Output the (x, y) coordinate of the center of the cell containing the given text.  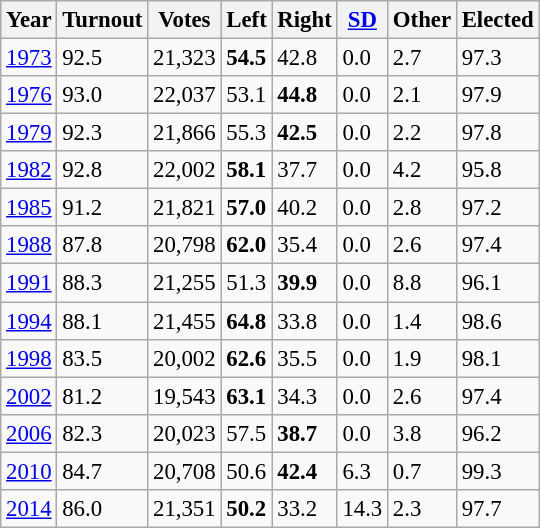
20,798 (184, 245)
Votes (184, 20)
97.9 (498, 95)
96.2 (498, 433)
4.2 (422, 170)
1.9 (422, 358)
97.3 (498, 58)
Other (422, 20)
50.6 (246, 471)
2.8 (422, 208)
1982 (29, 170)
0.7 (422, 471)
Right (304, 20)
97.7 (498, 509)
20,708 (184, 471)
82.3 (102, 433)
92.3 (102, 133)
2.1 (422, 95)
1976 (29, 95)
57.0 (246, 208)
33.2 (304, 509)
2006 (29, 433)
37.7 (304, 170)
22,037 (184, 95)
39.9 (304, 283)
21,821 (184, 208)
21,866 (184, 133)
14.3 (362, 509)
44.8 (304, 95)
84.7 (102, 471)
34.3 (304, 396)
1991 (29, 283)
38.7 (304, 433)
2.7 (422, 58)
3.8 (422, 433)
2.3 (422, 509)
93.0 (102, 95)
22,002 (184, 170)
98.1 (498, 358)
1985 (29, 208)
1994 (29, 321)
42.4 (304, 471)
91.2 (102, 208)
1979 (29, 133)
Left (246, 20)
88.1 (102, 321)
1.4 (422, 321)
87.8 (102, 245)
1998 (29, 358)
Elected (498, 20)
42.5 (304, 133)
8.8 (422, 283)
99.3 (498, 471)
2.2 (422, 133)
95.8 (498, 170)
35.5 (304, 358)
Year (29, 20)
50.2 (246, 509)
92.8 (102, 170)
55.3 (246, 133)
98.6 (498, 321)
81.2 (102, 396)
21,351 (184, 509)
21,455 (184, 321)
19,543 (184, 396)
88.3 (102, 283)
62.0 (246, 245)
51.3 (246, 283)
62.6 (246, 358)
42.8 (304, 58)
33.8 (304, 321)
2014 (29, 509)
53.1 (246, 95)
21,323 (184, 58)
20,023 (184, 433)
1973 (29, 58)
35.4 (304, 245)
2002 (29, 396)
6.3 (362, 471)
64.8 (246, 321)
83.5 (102, 358)
20,002 (184, 358)
97.8 (498, 133)
58.1 (246, 170)
21,255 (184, 283)
Turnout (102, 20)
54.5 (246, 58)
1988 (29, 245)
40.2 (304, 208)
96.1 (498, 283)
92.5 (102, 58)
97.2 (498, 208)
63.1 (246, 396)
57.5 (246, 433)
2010 (29, 471)
SD (362, 20)
86.0 (102, 509)
